Return the [x, y] coordinate for the center point of the cell that contains the specified text.  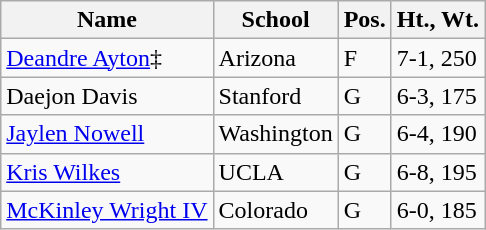
6-0, 185 [438, 210]
7-1, 250 [438, 58]
Daejon Davis [107, 96]
6-8, 195 [438, 172]
School [276, 20]
Jaylen Nowell [107, 134]
Deandre Ayton‡ [107, 58]
Stanford [276, 96]
Ht., Wt. [438, 20]
Kris Wilkes [107, 172]
Name [107, 20]
McKinley Wright IV [107, 210]
Arizona [276, 58]
6-4, 190 [438, 134]
Colorado [276, 210]
Washington [276, 134]
6-3, 175 [438, 96]
F [364, 58]
UCLA [276, 172]
Pos. [364, 20]
